Capture the cell that displays the provided text and extract its [X, Y] central coordinate. 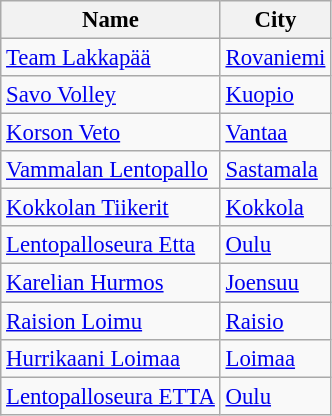
Joensuu [276, 283]
Hurrikaani Loimaa [110, 358]
Sastamala [276, 170]
Savo Volley [110, 95]
Karelian Hurmos [110, 283]
Kuopio [276, 95]
Raisio [276, 321]
Vantaa [276, 133]
Kokkolan Tiikerit [110, 208]
Lentopalloseura Etta [110, 245]
City [276, 20]
Vammalan Lentopallo [110, 170]
Rovaniemi [276, 58]
Team Lakkapää [110, 58]
Kokkola [276, 208]
Loimaa [276, 358]
Korson Veto [110, 133]
Lentopalloseura ETTA [110, 396]
Name [110, 20]
Raision Loimu [110, 321]
